Return the [x, y] coordinate for the center point of the cell that contains the specified text.  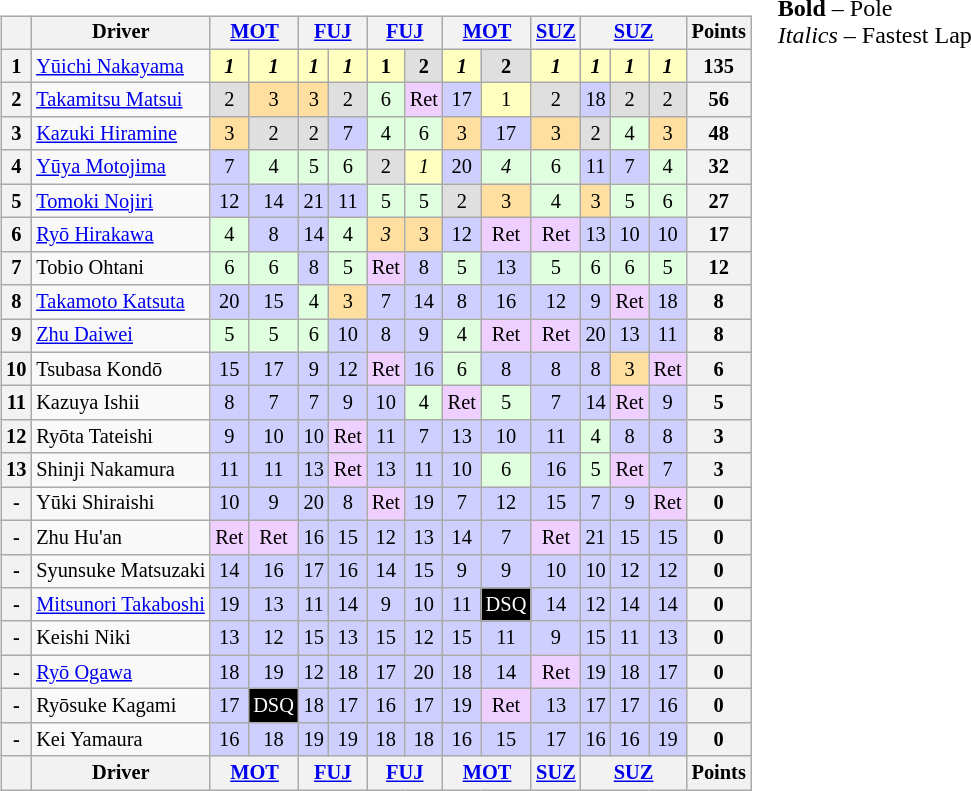
Syunsuke Matsuzaki [120, 571]
Yūichi Nakayama [120, 66]
Ryō Hirakawa [120, 235]
27 [719, 201]
Takamoto Katsuta [120, 302]
Shinji Nakamura [120, 470]
56 [719, 100]
Mitsunori Takaboshi [120, 605]
Keishi Niki [120, 638]
48 [719, 134]
Yūki Shiraishi [120, 504]
Kei Yamaura [120, 739]
Tobio Ohtani [120, 268]
Tsubasa Kondō [120, 369]
Kazuki Hiramine [120, 134]
Ryōsuke Kagami [120, 706]
Ryō Ogawa [120, 672]
Tomoki Nojiri [120, 201]
32 [719, 167]
135 [719, 66]
Ryōta Tateishi [120, 437]
Zhu Daiwei [120, 336]
Takamitsu Matsui [120, 100]
Kazuya Ishii [120, 403]
Zhu Hu'an [120, 537]
Yūya Motojima [120, 167]
